Detect which cell encompasses the target text, then output its (x, y) center coordinate. 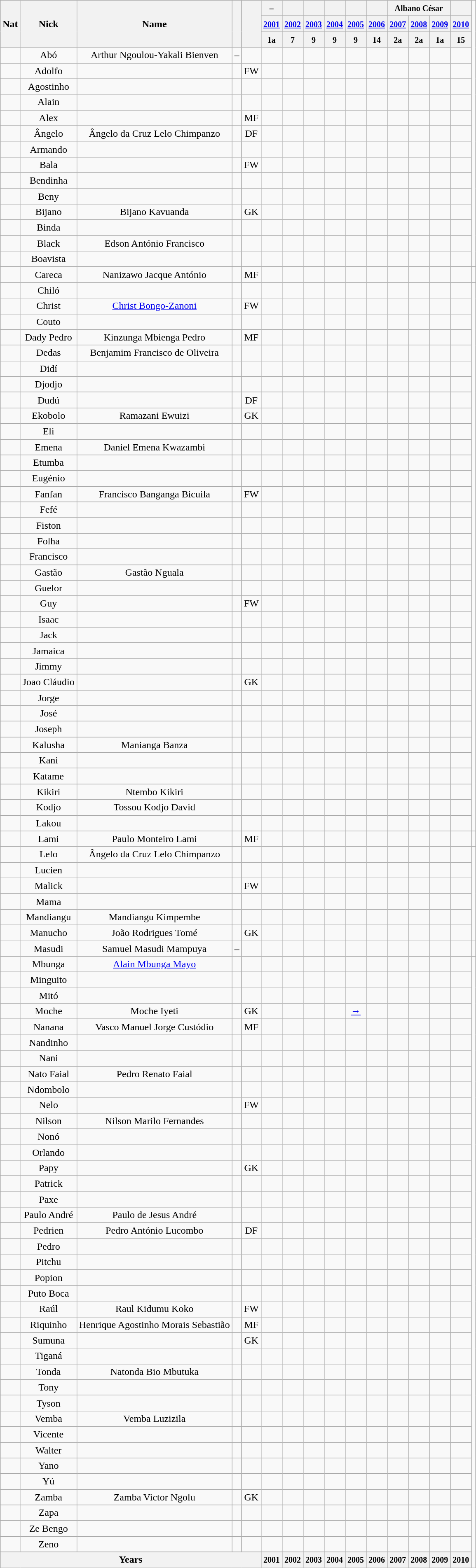
Binda (49, 228)
Zamba Victor Ngolu (154, 1497)
Malick (49, 886)
Ângelo (49, 133)
Francisco Banganga Bicuila (154, 494)
Paulo de Jesus André (154, 1215)
Fiston (49, 525)
Years (131, 1560)
Lami (49, 839)
Dady Pedro (49, 337)
Pedro António Lucombo (154, 1231)
José (49, 714)
Papy (49, 1168)
Benjamim Francisco de Oliveira (154, 353)
Alex (49, 118)
Nilson (49, 1121)
Alain (49, 102)
Jimmy (49, 666)
Guelor (49, 588)
Yú (49, 1482)
Ekobolo (49, 415)
Eli (49, 431)
Moche Iyeti (154, 1011)
Kikiri (49, 792)
Kalusha (49, 745)
Francisco (49, 557)
Fanfan (49, 494)
Nanana (49, 1027)
Jamaica (49, 651)
Pitchu (49, 1262)
7 (293, 40)
Abó (49, 55)
Emena (49, 447)
Paxe (49, 1199)
Paulo André (49, 1215)
Guy (49, 604)
Nanizawo Jacque António (154, 275)
Moche (49, 1011)
Nato Faial (49, 1074)
Didí (49, 369)
Isaac (49, 619)
Bijano (49, 212)
Djodjo (49, 384)
Mbunga (49, 964)
Manucho (49, 933)
Lucien (49, 870)
Black (49, 243)
Pedro Renato Faial (154, 1074)
Zapa (49, 1513)
Zeno (49, 1544)
Tony (49, 1387)
Fefé (49, 510)
Nandinho (49, 1043)
Christ Bongo-Zanoni (154, 306)
Lelo (49, 854)
Manianga Banza (154, 745)
Joao Cláudio (49, 682)
Daniel Emena Kwazambi (154, 447)
Edson António Francisco (154, 243)
Gastão Nguala (154, 572)
Henrique Agostinho Morais Sebastião (154, 1325)
Patrick (49, 1183)
Zamba (49, 1497)
Couto (49, 322)
Name (154, 24)
Adolfo (49, 71)
Yano (49, 1466)
Riquinho (49, 1325)
Nelo (49, 1105)
Raul Kidumu Koko (154, 1309)
14 (377, 40)
Kani (49, 761)
Ramazani Ewuizi (154, 415)
Eugénio (49, 478)
Bendinha (49, 180)
Nilson Marilo Fernandes (154, 1121)
Jorge (49, 698)
Jack (49, 635)
Mandiangu (49, 917)
Minguito (49, 980)
Mama (49, 901)
Pedro (49, 1246)
Boavista (49, 259)
Nani (49, 1058)
Albano César (419, 8)
Ndombolo (49, 1090)
Gastão (49, 572)
Folha (49, 541)
Arthur Ngoulou-Yakali Bienven (154, 55)
Dedas (49, 353)
Bala (49, 165)
Mandiangu Kimpembe (154, 917)
Armando (49, 149)
Christ (49, 306)
Popion (49, 1278)
Walter (49, 1450)
Vemba (49, 1419)
15 (461, 40)
Nat (10, 24)
Nick (49, 24)
Chiló (49, 290)
Beny (49, 196)
Tonda (49, 1372)
Nonó (49, 1136)
João Rodrigues Tomé (154, 933)
Ze Bengo (49, 1528)
Paulo Monteiro Lami (154, 839)
Pedrien (49, 1231)
Agostinho (49, 86)
Dudú (49, 400)
Etumba (49, 463)
Alain Mbunga Mayo (154, 964)
Tiganá (49, 1356)
Orlando (49, 1152)
Bijano Kavuanda (154, 212)
Ntembo Kikiri (154, 792)
Kinzunga Mbienga Pedro (154, 337)
Tossou Kodjo David (154, 807)
Mitó (49, 996)
Masudi (49, 948)
Katame (49, 776)
Kodjo (49, 807)
Samuel Masudi Mampuya (154, 948)
Vemba Luzizila (154, 1419)
Careca (49, 275)
Sumuna (49, 1340)
Puto Boca (49, 1293)
Natonda Bio Mbutuka (154, 1372)
→ (356, 1011)
Raúl (49, 1309)
Vasco Manuel Jorge Custódio (154, 1027)
Joseph (49, 729)
Vicente (49, 1434)
Lakou (49, 823)
Tyson (49, 1403)
